Detect which cell encompasses the target text, then output its (x, y) center coordinate. 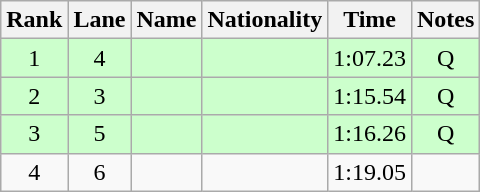
1:16.26 (370, 134)
6 (100, 172)
1:07.23 (370, 58)
5 (100, 134)
Nationality (265, 20)
Lane (100, 20)
Name (166, 20)
Time (370, 20)
1:19.05 (370, 172)
Rank (34, 20)
1:15.54 (370, 96)
2 (34, 96)
1 (34, 58)
Notes (445, 20)
